Extract the (X, Y) coordinate from the center of the cell holding the provided text.  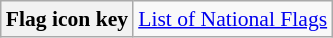
Flag icon key (67, 19)
List of National Flags (232, 19)
